Return (X, Y) of the center of cell containing provided text 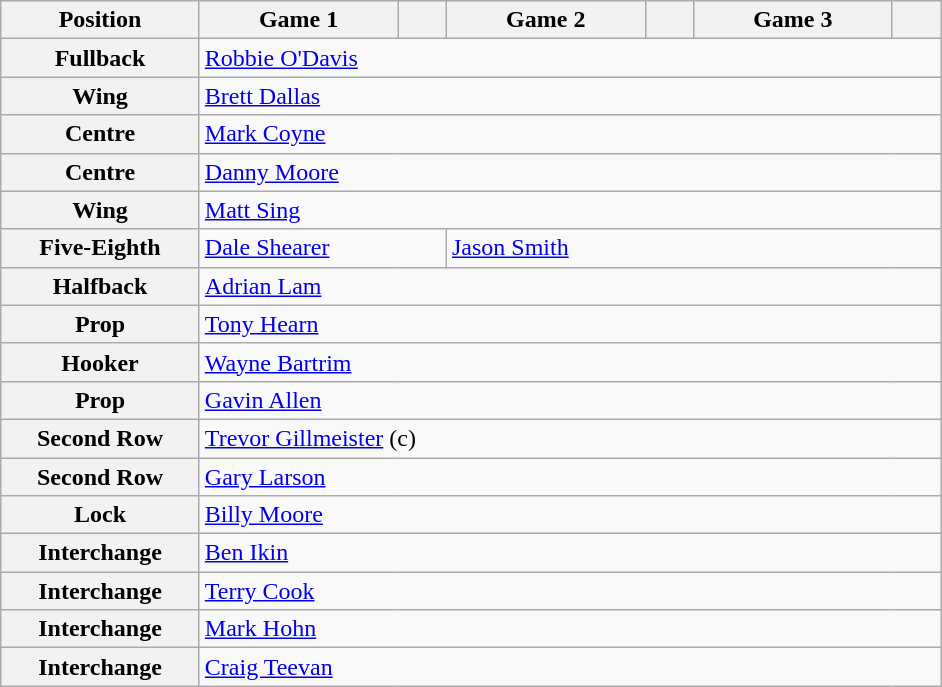
Trevor Gillmeister (c) (570, 438)
Ben Ikin (570, 553)
Lock (100, 515)
Game 3 (794, 20)
Terry Cook (570, 591)
Wayne Bartrim (570, 362)
Dale Shearer (322, 248)
Halfback (100, 286)
Matt Sing (570, 210)
Mark Hohn (570, 629)
Game 2 (546, 20)
Tony Hearn (570, 324)
Craig Teevan (570, 667)
Game 1 (298, 20)
Five-Eighth (100, 248)
Robbie O'Davis (570, 58)
Gavin Allen (570, 400)
Hooker (100, 362)
Gary Larson (570, 477)
Adrian Lam (570, 286)
Billy Moore (570, 515)
Jason Smith (693, 248)
Mark Coyne (570, 134)
Position (100, 20)
Brett Dallas (570, 96)
Fullback (100, 58)
Danny Moore (570, 172)
